Determine the (x, y) coordinate at the center of the cell enclosing the given text.  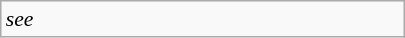
see (203, 19)
